Locate the cell with the specified text and output its [X, Y] center coordinate. 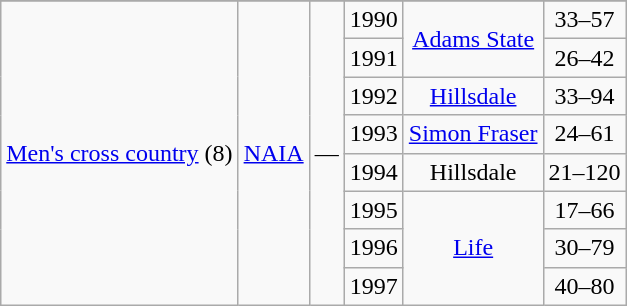
1991 [374, 58]
NAIA [274, 153]
— [326, 153]
1990 [374, 20]
1995 [374, 210]
33–94 [584, 96]
Adams State [473, 39]
Men's cross country (8) [120, 153]
17–66 [584, 210]
1997 [374, 286]
Simon Fraser [473, 134]
30–79 [584, 248]
33–57 [584, 20]
1994 [374, 172]
26–42 [584, 58]
1996 [374, 248]
1992 [374, 96]
1993 [374, 134]
Life [473, 248]
24–61 [584, 134]
21–120 [584, 172]
40–80 [584, 286]
